Output the [X, Y] coordinate of the center of the cell containing the given text.  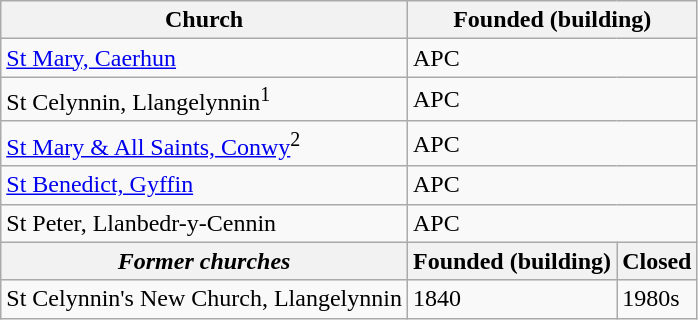
1980s [657, 299]
St Mary & All Saints, Conwy2 [204, 144]
1840 [512, 299]
St Celynnin's New Church, Llangelynnin [204, 299]
Church [204, 20]
St Mary, Caerhun [204, 58]
St Celynnin, Llangelynnin1 [204, 100]
St Peter, Llanbedr-y-Cennin [204, 223]
Former churches [204, 261]
Closed [657, 261]
St Benedict, Gyffin [204, 185]
